Pinpoint the cell where the given text exists, returning its (X, Y) midpoint coordinate. 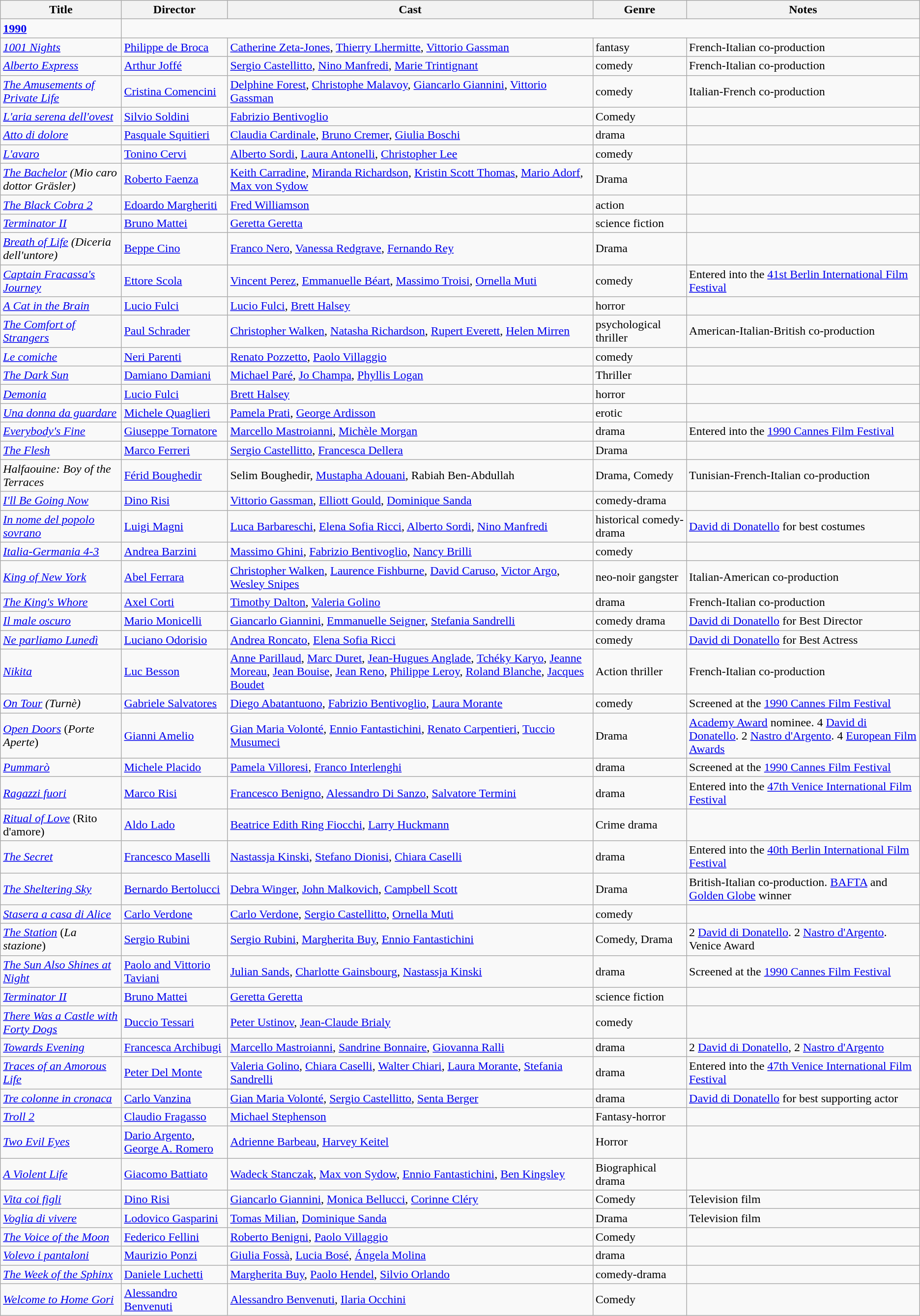
Pamela Prati, George Ardisson (410, 413)
King of New York (61, 577)
Academy Award nominee. 4 David di Donatello. 2 Nastro d'Argento. 4 European Film Awards (803, 736)
The Dark Sun (61, 375)
Tonino Cervi (174, 154)
Entered into the 40th Berlin International Film Festival (803, 857)
Julian Sands, Charlotte Gainsbourg, Nastassja Kinski (410, 971)
Voglia di vivere (61, 1218)
The Secret (61, 857)
Captain Fracassa's Journey (61, 280)
Roberto Benigni, Paolo Villaggio (410, 1237)
Tunisian-French-Italian co-production (803, 476)
Keith Carradine, Miranda Richardson, Kristin Scott Thomas, Mario Adorf, Max von Sydow (410, 179)
Maurizio Ponzi (174, 1256)
Massimo Ghini, Fabrizio Bentivoglio, Nancy Brilli (410, 551)
Una donna da guardare (61, 413)
The Sheltering Sky (61, 888)
American-Italian-British co-production (803, 331)
Troll 2 (61, 1117)
fantasy (639, 47)
Welcome to Home Gori (61, 1299)
Wadeck Stanczak, Max von Sydow, Ennio Fantastichini, Ben Kingsley (410, 1174)
Damiano Damiani (174, 375)
Cristina Comencini (174, 91)
Pamela Villoresi, Franco Interlenghi (410, 768)
The Station (La stazione) (61, 940)
David di Donatello for Best Director (803, 621)
1990 (61, 29)
L'avaro (61, 154)
A Violent Life (61, 1174)
Giulia Fossà, Lucia Bosé, Ángela Molina (410, 1256)
Claudia Cardinale, Bruno Cremer, Giulia Boschi (410, 135)
Stasera a casa di Alice (61, 914)
Michael Paré, Jo Champa, Phyllis Logan (410, 375)
Vita coi figli (61, 1200)
Pummarò (61, 768)
Edoardo Margheriti (174, 204)
Gianni Amelio (174, 736)
Franco Nero, Vanessa Redgrave, Fernando Rey (410, 249)
Luciano Odorisio (174, 639)
The Amusements of Private Life (61, 91)
The Bachelor (Mio caro dottor Gräsler) (61, 179)
Dario Argento, George A. Romero (174, 1142)
Two Evil Eyes (61, 1142)
Francesca Archibugi (174, 1047)
Peter Ustinov, Jean-Claude Brialy (410, 1022)
Alberto Sordi, Laura Antonelli, Christopher Lee (410, 154)
The Voice of the Moon (61, 1237)
Mario Monicelli (174, 621)
Ettore Scola (174, 280)
Michele Quaglieri (174, 413)
2 David di Donatello. 2 Nastro d'Argento. Venice Award (803, 940)
Christopher Walken, Natasha Richardson, Rupert Everett, Helen Mirren (410, 331)
Fabrizio Bentivoglio (410, 116)
Ragazzi fuori (61, 793)
Gian Maria Volonté, Ennio Fantastichini, Renato Carpentieri, Tuccio Musumeci (410, 736)
1001 Nights (61, 47)
Andrea Roncato, Elena Sofia Ricci (410, 639)
Cast (410, 10)
Margherita Buy, Paolo Hendel, Silvio Orlando (410, 1274)
Everybody's Fine (61, 431)
Delphine Forest, Christophe Malavoy, Giancarlo Giannini, Vittorio Gassman (410, 91)
Ritual of Love (Rito d'amore) (61, 825)
British-Italian co-production. BAFTA and Golden Globe winner (803, 888)
Luc Besson (174, 672)
Alessandro Benvenuti, Ilaria Occhini (410, 1299)
Timothy Dalton, Valeria Golino (410, 602)
Genre (639, 10)
Giacomo Battiato (174, 1174)
Valeria Golino, Chiara Caselli, Walter Chiari, Laura Morante, Stefania Sandrelli (410, 1072)
Sergio Rubini, Margherita Buy, Ennio Fantastichini (410, 940)
Marcello Mastroianni, Michèle Morgan (410, 431)
L'aria serena dell'ovest (61, 116)
Diego Abatantuono, Fabrizio Bentivoglio, Laura Morante (410, 704)
The King's Whore (61, 602)
Catherine Zeta-Jones, Thierry Lhermitte, Vittorio Gassman (410, 47)
Marcello Mastroianni, Sandrine Bonnaire, Giovanna Ralli (410, 1047)
Breath of Life (Diceria dell'untore) (61, 249)
There Was a Castle with Forty Dogs (61, 1022)
Pasquale Squitieri (174, 135)
Crime drama (639, 825)
Aldo Lado (174, 825)
Italian-American co-production (803, 577)
Philippe de Broca (174, 47)
Nikita (61, 672)
Italian-French co-production (803, 91)
Fred Williamson (410, 204)
Atto di dolore (61, 135)
Silvio Soldini (174, 116)
Claudio Fragasso (174, 1117)
The Week of the Sphinx (61, 1274)
Title (61, 10)
Anne Parillaud, Marc Duret, Jean-Hugues Anglade, Tchéky Karyo, Jeanne Moreau, Jean Bouise, Jean Reno, Philippe Leroy, Roland Blanche, Jacques Boudet (410, 672)
David di Donatello for best costumes (803, 526)
The Black Cobra 2 (61, 204)
The Sun Also Shines at Night (61, 971)
Férid Boughedir (174, 476)
Adrienne Barbeau, Harvey Keitel (410, 1142)
Alberto Express (61, 66)
Carlo Verdone (174, 914)
Carlo Vanzina (174, 1098)
Marco Ferreri (174, 450)
2 David di Donatello, 2 Nastro d'Argento (803, 1047)
Gabriele Salvatores (174, 704)
Vincent Perez, Emmanuelle Béart, Massimo Troisi, Ornella Muti (410, 280)
Giancarlo Giannini, Emmanuelle Seigner, Stefania Sandrelli (410, 621)
Carlo Verdone, Sergio Castellitto, Ornella Muti (410, 914)
Le comiche (61, 357)
Alessandro Benvenuti (174, 1299)
A Cat in the Brain (61, 306)
Lodovico Gasparini (174, 1218)
Action thriller (639, 672)
In nome del popolo sovrano (61, 526)
I'll Be Going Now (61, 501)
Daniele Luchetti (174, 1274)
Notes (803, 10)
Ne parliamo Lunedì (61, 639)
psychological thriller (639, 331)
Tre colonne in cronaca (61, 1098)
action (639, 204)
Giancarlo Giannini, Monica Bellucci, Corinne Cléry (410, 1200)
Giuseppe Tornatore (174, 431)
Sergio Rubini (174, 940)
Neri Parenti (174, 357)
Selim Boughedir, Mustapha Adouani, Rabiah Ben-Abdullah (410, 476)
Beppe Cino (174, 249)
Sergio Castellitto, Francesca Dellera (410, 450)
Christopher Walken, Laurence Fishburne, David Caruso, Victor Argo, Wesley Snipes (410, 577)
Open Doors (Porte Aperte) (61, 736)
Vittorio Gassman, Elliott Gould, Dominique Sanda (410, 501)
Nastassja Kinski, Stefano Dionisi, Chiara Caselli (410, 857)
Sergio Castellitto, Nino Manfredi, Marie Trintignant (410, 66)
Axel Corti (174, 602)
comedy drama (639, 621)
Michael Stephenson (410, 1117)
Horror (639, 1142)
Andrea Barzini (174, 551)
Renato Pozzetto, Paolo Villaggio (410, 357)
Luigi Magni (174, 526)
Director (174, 10)
Paul Schrader (174, 331)
Gian Maria Volonté, Sergio Castellitto, Senta Berger (410, 1098)
Towards Evening (61, 1047)
Debra Winger, John Malkovich, Campbell Scott (410, 888)
Fantasy-horror (639, 1117)
Duccio Tessari (174, 1022)
historical comedy-drama (639, 526)
Roberto Faenza (174, 179)
Peter Del Monte (174, 1072)
neo-noir gangster (639, 577)
Volevo i pantaloni (61, 1256)
Comedy, Drama (639, 940)
David di Donatello for Best Actress (803, 639)
The Comfort of Strangers (61, 331)
Francesco Benigno, Alessandro Di Sanzo, Salvatore Termini (410, 793)
Entered into the 41st Berlin International Film Festival (803, 280)
Halfaouine: Boy of the Terraces (61, 476)
Demonia (61, 394)
erotic (639, 413)
Italia-Germania 4-3 (61, 551)
Thriller (639, 375)
Francesco Maselli (174, 857)
Drama, Comedy (639, 476)
Beatrice Edith Ring Fiocchi, Larry Huckmann (410, 825)
Lucio Fulci, Brett Halsey (410, 306)
Tomas Milian, Dominique Sanda (410, 1218)
Luca Barbareschi, Elena Sofia Ricci, Alberto Sordi, Nino Manfredi (410, 526)
Entered into the 1990 Cannes Film Festival (803, 431)
Bernardo Bertolucci (174, 888)
Il male oscuro (61, 621)
Michele Placido (174, 768)
The Flesh (61, 450)
Traces of an Amorous Life (61, 1072)
Abel Ferrara (174, 577)
Federico Fellini (174, 1237)
On Tour (Turnè) (61, 704)
Marco Risi (174, 793)
Arthur Joffé (174, 66)
Brett Halsey (410, 394)
Biographical drama (639, 1174)
David di Donatello for best supporting actor (803, 1098)
Paolo and Vittorio Taviani (174, 971)
